Find where the given text appears and provide that cell's center as [x, y] coordinate. 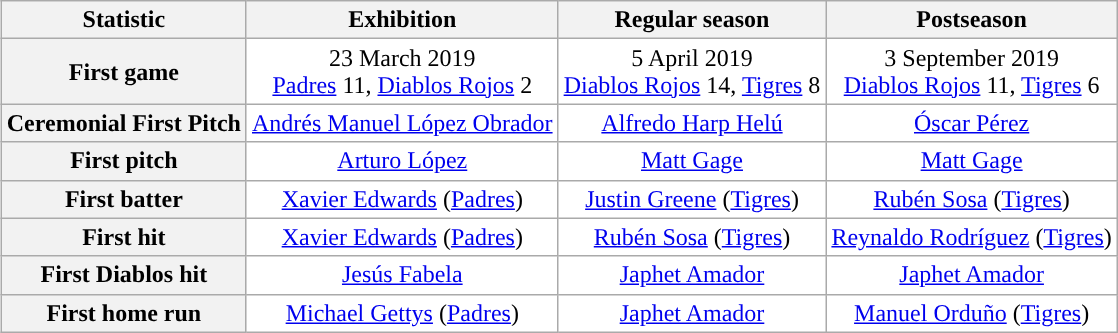
Justin Greene (Tigres) [692, 199]
Regular season [692, 20]
First hit [124, 237]
Jesús Fabela [402, 275]
First Diablos hit [124, 275]
Manuel Orduño (Tigres) [972, 313]
First home run [124, 313]
Ceremonial First Pitch [124, 123]
3 September 2019Diablos Rojos 11, Tigres 6 [972, 72]
First game [124, 72]
Exhibition [402, 20]
Michael Gettys (Padres) [402, 313]
Statistic [124, 20]
23 March 2019Padres 11, Diablos Rojos 2 [402, 72]
Alfredo Harp Helú [692, 123]
Óscar Pérez [972, 123]
5 April 2019Diablos Rojos 14, Tigres 8 [692, 72]
Postseason [972, 20]
Arturo López [402, 161]
First batter [124, 199]
First pitch [124, 161]
Reynaldo Rodríguez (Tigres) [972, 237]
Andrés Manuel López Obrador [402, 123]
